From the cell containing the given text, extract its center point as (X, Y) coordinate. 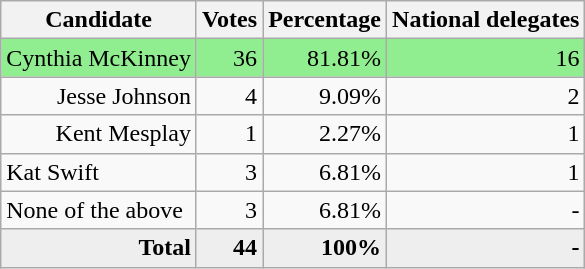
Kent Mesplay (99, 134)
2.27% (325, 134)
9.09% (325, 96)
36 (229, 58)
Kat Swift (99, 172)
16 (486, 58)
Jesse Johnson (99, 96)
2 (486, 96)
None of the above (99, 210)
Candidate (99, 20)
44 (229, 248)
Total (99, 248)
4 (229, 96)
100% (325, 248)
Votes (229, 20)
Percentage (325, 20)
National delegates (486, 20)
Cynthia McKinney (99, 58)
81.81% (325, 58)
